Determine the [x, y] coordinate at the center of the cell enclosing the given text.  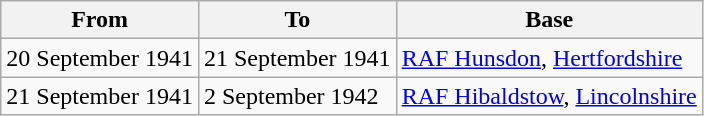
2 September 1942 [297, 96]
From [100, 20]
To [297, 20]
Base [549, 20]
RAF Hunsdon, Hertfordshire [549, 58]
20 September 1941 [100, 58]
RAF Hibaldstow, Lincolnshire [549, 96]
